Identify which cell holds the provided text, then report its (X, Y) central coordinate. 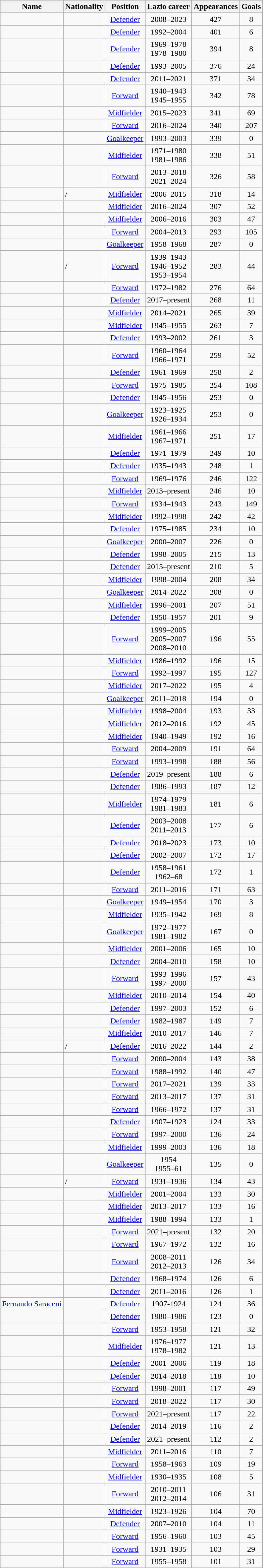
2006–2015 (168, 194)
427 (216, 19)
1993–2003 (168, 138)
1967–1972 (168, 1244)
276 (216, 288)
42 (251, 516)
69 (251, 113)
187 (216, 787)
123 (216, 1316)
1974–19791981–1983 (168, 804)
169 (216, 915)
44 (251, 266)
341 (216, 113)
1986–1992 (168, 660)
1972–19771981–1982 (168, 932)
1972–1982 (168, 288)
1971–19801981–1986 (168, 155)
1945–1955 (168, 325)
401 (216, 32)
283 (216, 266)
2013–present (168, 491)
146 (216, 1033)
29 (251, 1549)
135 (216, 1164)
263 (216, 325)
2014–2018 (168, 1376)
2010–2017 (168, 1033)
1999–20052005–20072008–2010 (168, 639)
2000–2007 (168, 542)
167 (216, 932)
1988–1992 (168, 1071)
2003–20082011–2013 (168, 825)
2000–2004 (168, 1059)
1997–2003 (168, 1008)
1980–1986 (168, 1316)
1940–19431945–1955 (168, 96)
1939–19431946–19521953–1954 (168, 266)
2019–present (168, 774)
1950–1957 (168, 617)
1992–1997 (168, 673)
1961–19661967–1971 (168, 436)
293 (216, 232)
2004–2013 (168, 232)
2001–2004 (168, 1194)
32 (251, 1329)
171 (216, 889)
249 (216, 453)
1993–19961997–2000 (168, 978)
194 (216, 698)
1988–1994 (168, 1219)
2015–2023 (168, 113)
1998–2005 (168, 554)
265 (216, 313)
1966–1972 (168, 1109)
1930–1935 (168, 1477)
303 (216, 219)
259 (216, 355)
173 (216, 842)
1993–2005 (168, 66)
234 (216, 529)
2014–2019 (168, 1426)
139 (216, 1084)
143 (216, 1059)
Position (125, 7)
2010–20112012–2014 (168, 1494)
2010–2014 (168, 996)
339 (216, 138)
1999–2003 (168, 1147)
118 (216, 1376)
36 (251, 1304)
193 (216, 711)
226 (216, 542)
1931–1935 (168, 1549)
58 (251, 176)
1993–1998 (168, 761)
19 (251, 1464)
2011–2021 (168, 79)
1986–1993 (168, 787)
14 (251, 194)
Nationality (84, 7)
1976–19771978–1982 (168, 1346)
1958–1968 (168, 244)
1923–1926 (168, 1511)
56 (251, 761)
307 (216, 207)
1998–2001 (168, 1389)
Name (32, 7)
1996–2001 (168, 605)
340 (216, 125)
177 (216, 825)
9 (251, 617)
1931–1936 (168, 1181)
1958–19611962–68 (168, 872)
2012–2016 (168, 724)
2018–2022 (168, 1401)
1934–1943 (168, 504)
376 (216, 66)
55 (251, 639)
127 (251, 673)
215 (216, 554)
1992–2004 (168, 32)
152 (216, 1008)
170 (216, 902)
2015–present (168, 567)
154 (216, 996)
1935–1942 (168, 915)
261 (216, 338)
287 (216, 244)
1968–1974 (168, 1278)
134 (216, 1181)
258 (216, 372)
251 (216, 436)
1935–1943 (168, 466)
1923–19251926–1934 (168, 415)
371 (216, 79)
1969–1976 (168, 479)
2008–2023 (168, 19)
2016–2022 (168, 1046)
20 (251, 1232)
22 (251, 1414)
1971–1979 (168, 453)
12 (251, 787)
2011–2018 (168, 698)
2017–2022 (168, 686)
1955–1958 (168, 1562)
326 (216, 176)
210 (216, 567)
15 (251, 660)
243 (216, 504)
342 (216, 96)
19541955–61 (168, 1164)
2002–2007 (168, 855)
2014–2022 (168, 592)
2004–2009 (168, 749)
2013–20182021–2024 (168, 176)
2014–2021 (168, 313)
181 (216, 804)
Appearances (216, 7)
1940–1949 (168, 736)
38 (251, 1059)
4 (251, 686)
191 (216, 749)
1997–2000 (168, 1135)
2006–2016 (168, 219)
40 (251, 996)
165 (216, 949)
2008–20112012–2013 (168, 1262)
1969–19781978–1980 (168, 49)
1958–1963 (168, 1464)
49 (251, 1389)
242 (216, 516)
1907-1924 (168, 1304)
70 (251, 1511)
39 (251, 313)
78 (251, 96)
1956–1960 (168, 1536)
110 (216, 1452)
2007–2010 (168, 1524)
394 (216, 49)
112 (216, 1439)
Lazio career (168, 7)
109 (216, 1464)
2018–2023 (168, 842)
101 (216, 1562)
1992–1998 (168, 516)
338 (216, 155)
157 (216, 978)
1907–1923 (168, 1122)
1993–2002 (168, 338)
119 (216, 1363)
1953–1958 (168, 1329)
116 (216, 1426)
105 (251, 232)
144 (216, 1046)
248 (216, 466)
106 (216, 1494)
122 (251, 479)
2017–2021 (168, 1084)
254 (216, 385)
140 (216, 1071)
63 (251, 889)
1949–1954 (168, 902)
2017–present (168, 300)
1982–1987 (168, 1021)
2004–2010 (168, 961)
268 (216, 300)
318 (216, 194)
201 (216, 617)
1961–1969 (168, 372)
158 (216, 961)
Fernando Saraceni (32, 1304)
1960–19641966–1971 (168, 355)
Goals (251, 7)
1945–1956 (168, 397)
